Identify which cell holds the provided text, then report its (x, y) central coordinate. 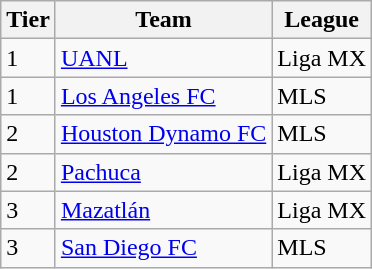
Houston Dynamo FC (163, 134)
League (322, 20)
San Diego FC (163, 248)
Pachuca (163, 172)
Mazatlán (163, 210)
UANL (163, 58)
Los Angeles FC (163, 96)
Tier (28, 20)
Team (163, 20)
